Identify which cell holds the provided text, then report its [X, Y] central coordinate. 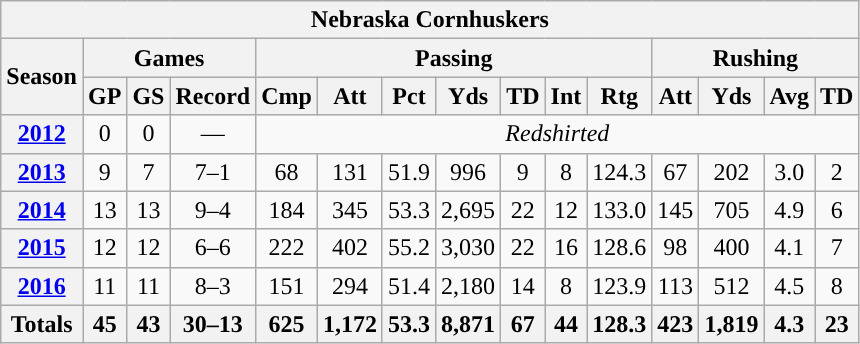
Rushing [756, 58]
2,695 [468, 210]
2016 [42, 286]
402 [350, 248]
7–1 [213, 172]
Pct [408, 96]
133.0 [620, 210]
2014 [42, 210]
GP [104, 96]
44 [566, 324]
23 [837, 324]
4.5 [790, 286]
2015 [42, 248]
2 [837, 172]
98 [676, 248]
16 [566, 248]
8–3 [213, 286]
Record [213, 96]
3.0 [790, 172]
30–13 [213, 324]
3,030 [468, 248]
4.9 [790, 210]
Passing [454, 58]
68 [287, 172]
1,819 [732, 324]
Games [168, 58]
151 [287, 286]
996 [468, 172]
8,871 [468, 324]
345 [350, 210]
45 [104, 324]
51.4 [408, 286]
Redshirted [558, 134]
Int [566, 96]
705 [732, 210]
123.9 [620, 286]
Cmp [287, 96]
202 [732, 172]
Rtg [620, 96]
2012 [42, 134]
55.2 [408, 248]
14 [523, 286]
4.1 [790, 248]
423 [676, 324]
9–4 [213, 210]
131 [350, 172]
Nebraska Cornhuskers [430, 20]
6–6 [213, 248]
128.3 [620, 324]
Totals [42, 324]
124.3 [620, 172]
GS [148, 96]
2,180 [468, 286]
Avg [790, 96]
6 [837, 210]
294 [350, 286]
2013 [42, 172]
145 [676, 210]
184 [287, 210]
400 [732, 248]
1,172 [350, 324]
128.6 [620, 248]
43 [148, 324]
— [213, 134]
4.3 [790, 324]
Season [42, 77]
51.9 [408, 172]
512 [732, 286]
222 [287, 248]
625 [287, 324]
113 [676, 286]
